Pinpoint the cell where the given text exists, returning its [x, y] midpoint coordinate. 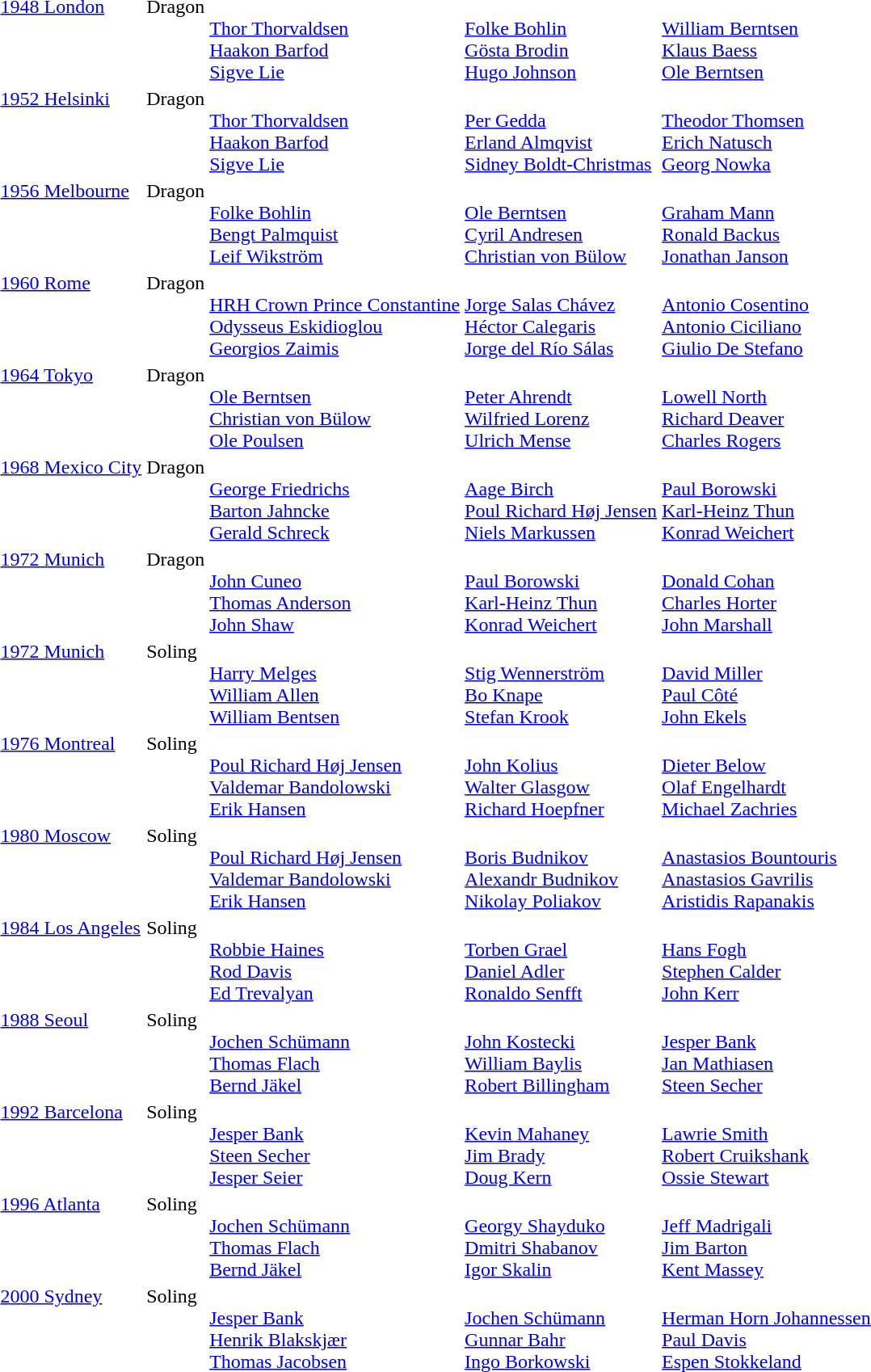
Robbie HainesRod DavisEd Trevalyan [335, 960]
Boris BudnikovAlexandr BudnikovNikolay Poliakov [561, 868]
Kevin MahaneyJim BradyDoug Kern [561, 1144]
Torben GraelDaniel AdlerRonaldo Senfft [561, 960]
Jorge Salas ChávezHéctor CalegarisJorge del Río Sálas [561, 315]
George FriedrichsBarton JahnckeGerald Schreck [335, 499]
Jesper BankSteen SecherJesper Seier [335, 1144]
John CuneoThomas AndersonJohn Shaw [335, 591]
HRH Crown Prince ConstantineOdysseus EskidioglouGeorgios Zaimis [335, 315]
Harry MelgesWilliam AllenWilliam Bentsen [335, 684]
John KoliusWalter GlasgowRichard Hoepfner [561, 776]
Paul BorowskiKarl-Heinz ThunKonrad Weichert [561, 591]
Ole BerntsenCyril AndresenChristian von Bülow [561, 223]
Stig WennerströmBo KnapeStefan Krook [561, 684]
Ole BerntsenChristian von BülowOle Poulsen [335, 407]
John KosteckiWilliam BaylisRobert Billingham [561, 1052]
Folke BohlinBengt PalmquistLeif Wikström [335, 223]
Georgy ShaydukoDmitri ShabanovIgor Skalin [561, 1236]
Peter AhrendtWilfried LorenzUlrich Mense [561, 407]
Per GeddaErland AlmqvistSidney Boldt-Christmas [561, 131]
Aage BirchPoul Richard Høj JensenNiels Markussen [561, 499]
Thor ThorvaldsenHaakon BarfodSigve Lie [335, 131]
